Detect which cell encompasses the target text, then output its (X, Y) center coordinate. 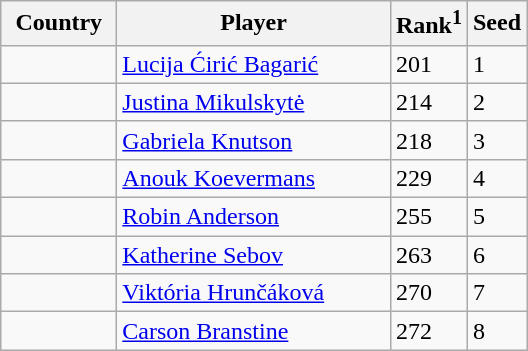
Lucija Ćirić Bagarić (254, 64)
3 (496, 140)
6 (496, 255)
263 (428, 255)
270 (428, 293)
201 (428, 64)
4 (496, 178)
Player (254, 24)
Seed (496, 24)
Viktória Hrunčáková (254, 293)
7 (496, 293)
214 (428, 102)
Justina Mikulskytė (254, 102)
2 (496, 102)
Gabriela Knutson (254, 140)
272 (428, 331)
218 (428, 140)
Carson Branstine (254, 331)
229 (428, 178)
Country (59, 24)
Robin Anderson (254, 217)
8 (496, 331)
Rank1 (428, 24)
Anouk Koevermans (254, 178)
5 (496, 217)
255 (428, 217)
1 (496, 64)
Katherine Sebov (254, 255)
